Pinpoint the cell where the given text exists, returning its [x, y] midpoint coordinate. 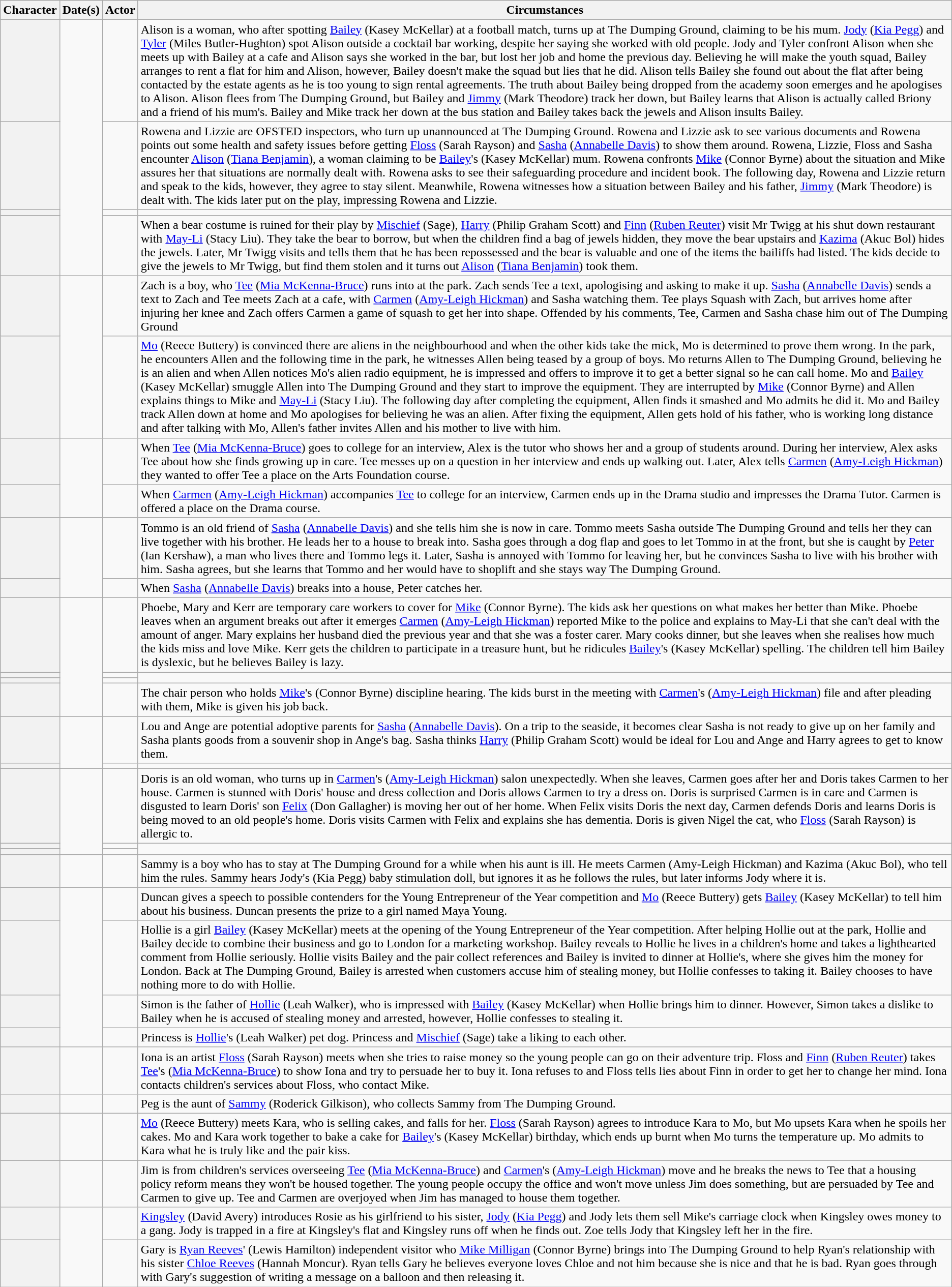
Princess is Hollie's (Leah Walker) pet dog. Princess and Mischief (Sage) take a liking to each other. [545, 1037]
Peg is the aunt of Sammy (Roderick Gilkison), who collects Sammy from The Dumping Ground. [545, 1103]
When Sasha (Annabelle Davis) breaks into a house, Peter catches her. [545, 588]
Character [30, 10]
Actor [120, 10]
Date(s) [81, 10]
Circumstances [545, 10]
